Provide the [x, y] coordinate of the cell's center where the given text is located.  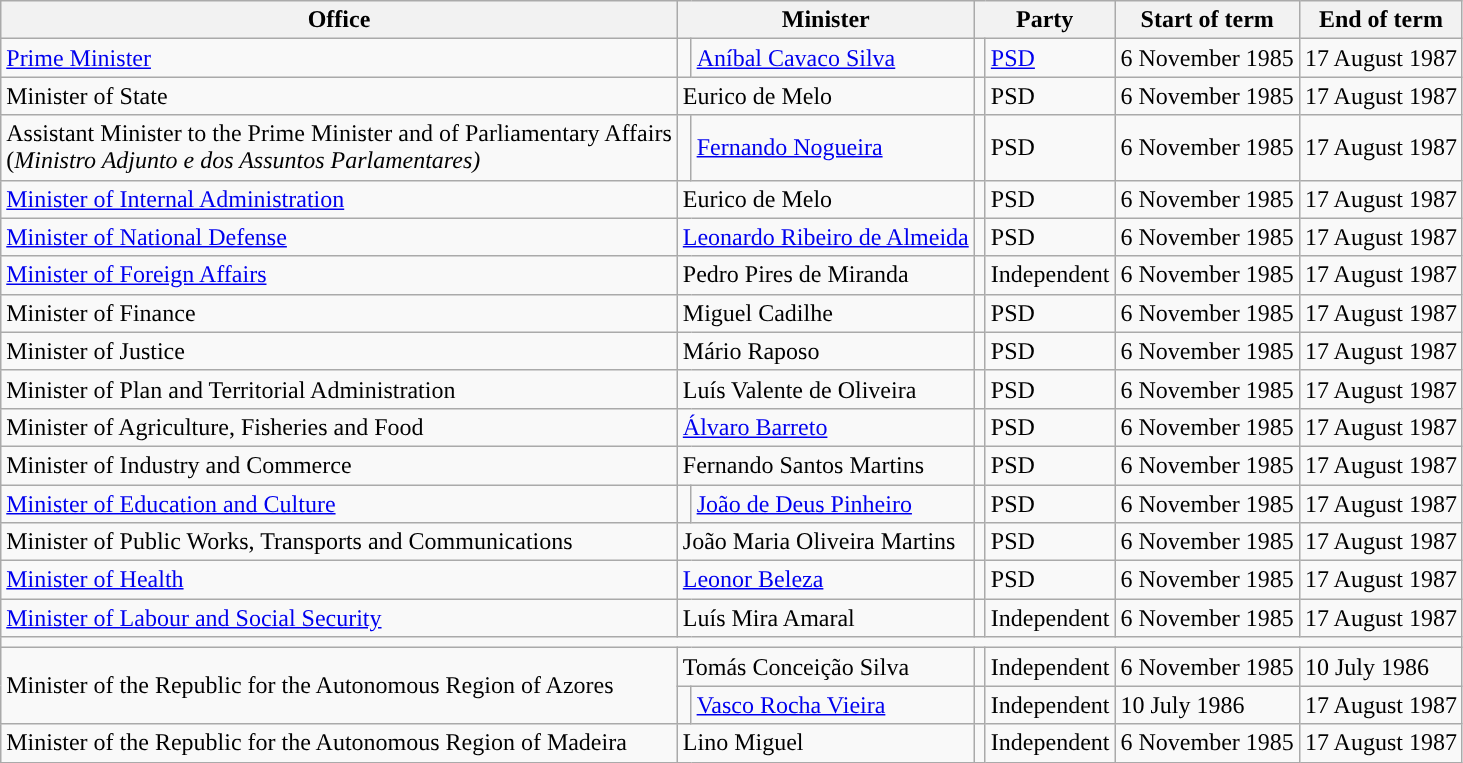
Minister of Agriculture, Fisheries and Food [340, 427]
Minister of the Republic for the Autonomous Region of Madeira [340, 743]
Luís Mira Amaral [826, 618]
Minister of Foreign Affairs [340, 275]
João Maria Oliveira Martins [826, 542]
João de Deus Pinheiro [832, 503]
Leonardo Ribeiro de Almeida [826, 237]
Minister of National Defense [340, 237]
Miguel Cadilhe [826, 313]
Minister of the Republic for the Autonomous Region of Azores [340, 686]
Mário Raposo [826, 351]
Luís Valente de Oliveira [826, 389]
Minister of Plan and Territorial Administration [340, 389]
Pedro Pires de Miranda [826, 275]
Minister of Education and Culture [340, 503]
Álvaro Barreto [826, 427]
Minister of State [340, 96]
Assistant Minister to the Prime Minister and of Parliamentary Affairs(Ministro Adjunto e dos Assuntos Parlamentares) [340, 148]
Party [1044, 20]
Minister of Labour and Social Security [340, 618]
Fernando Santos Martins [826, 465]
Minister of Internal Administration [340, 199]
Vasco Rocha Vieira [832, 705]
Tomás Conceição Silva [826, 667]
Minister of Justice [340, 351]
Minister of Health [340, 580]
Aníbal Cavaco Silva [832, 58]
Start of term [1207, 20]
Lino Miguel [826, 743]
Minister of Finance [340, 313]
Fernando Nogueira [832, 148]
Minister of Industry and Commerce [340, 465]
Office [340, 20]
Minister of Public Works, Transports and Communications [340, 542]
Minister [826, 20]
End of term [1380, 20]
Prime Minister [340, 58]
Leonor Beleza [826, 580]
